Scan for the cell matching the given text and deliver its [X, Y] coordinate at center. 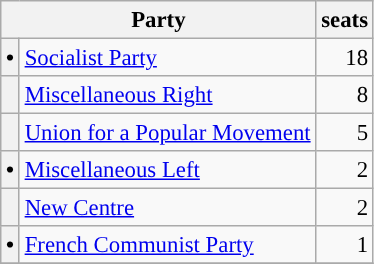
1 [344, 245]
Miscellaneous Left [168, 170]
French Communist Party [168, 245]
Union for a Popular Movement [168, 133]
seats [344, 20]
5 [344, 133]
18 [344, 58]
Socialist Party [168, 58]
8 [344, 95]
Miscellaneous Right [168, 95]
New Centre [168, 208]
Party [158, 20]
